Return the (x, y) coordinate for the center point of the cell that contains the specified text.  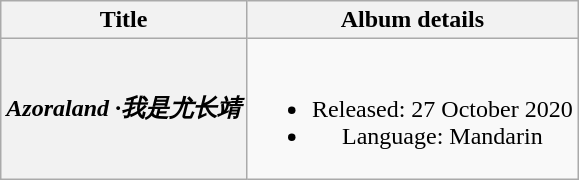
Title (124, 20)
Released: 27 October 2020Language: Mandarin (413, 109)
Azoraland ·我是尤长靖 (124, 109)
Album details (413, 20)
